Capture the cell that displays the provided text and extract its [X, Y] central coordinate. 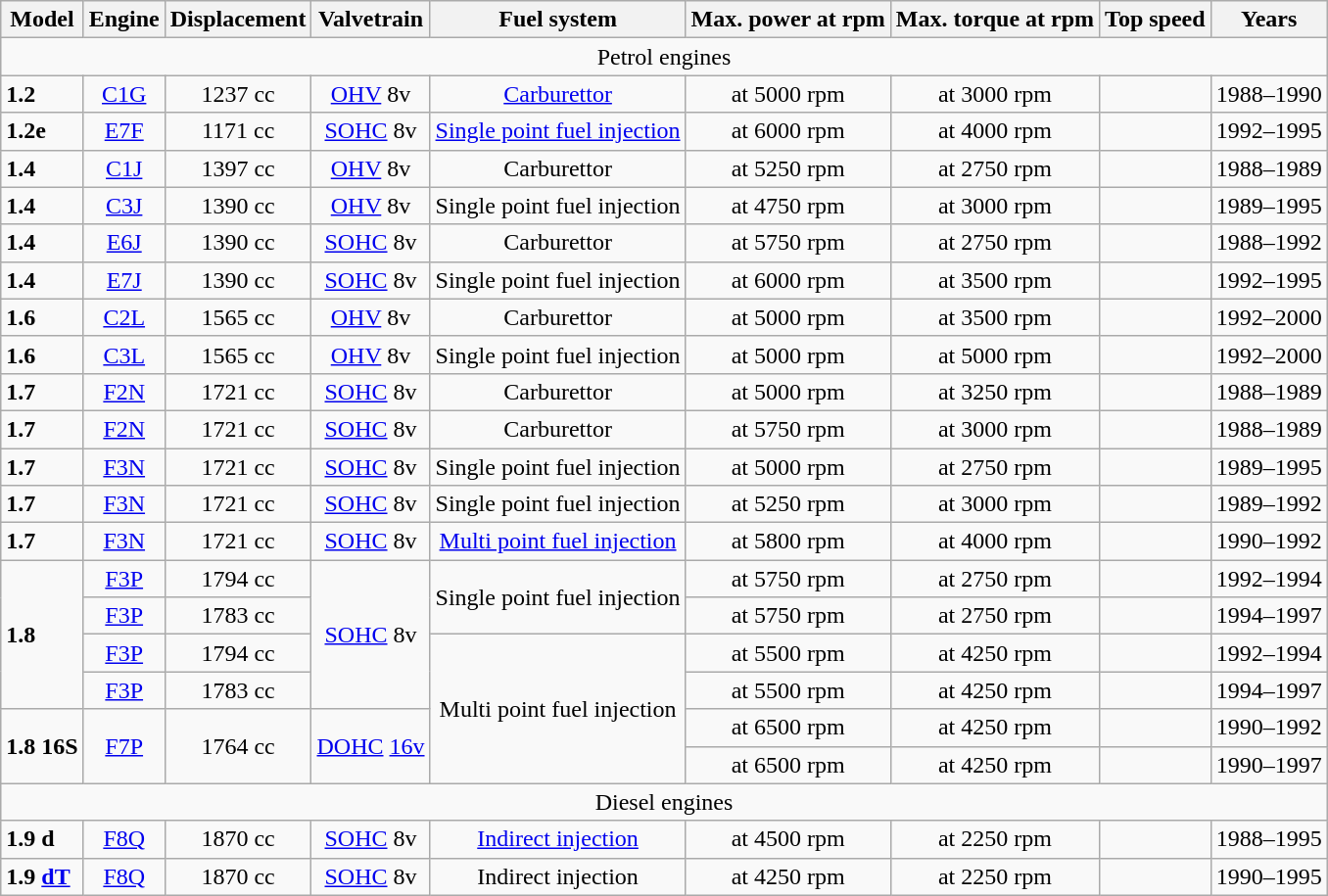
Years [1269, 20]
Fuel system [558, 20]
Model [42, 20]
1989–1992 [1269, 504]
1.9 d [42, 839]
at 4500 rpm [787, 839]
1237 cc [238, 94]
1397 cc [238, 168]
E6J [123, 243]
Valvetrain [370, 20]
C2L [123, 317]
C1G [123, 94]
Displacement [238, 20]
at 3250 rpm [995, 392]
Max. power at rpm [787, 20]
1988–1995 [1269, 839]
1.2 [42, 94]
Top speed [1156, 20]
1.8 [42, 635]
1.9 dT [42, 876]
E7J [123, 280]
1171 cc [238, 131]
E7F [123, 131]
Engine [123, 20]
DOHC 16v [370, 746]
Petrol engines [664, 57]
1990–1997 [1269, 765]
1.2e [42, 131]
F7P [123, 746]
1764 cc [238, 746]
C1J [123, 168]
at 5800 rpm [787, 542]
1988–1992 [1269, 243]
Max. torque at rpm [995, 20]
1.8 16S [42, 746]
1990–1995 [1269, 876]
at 4750 rpm [787, 206]
Diesel engines [664, 802]
C3L [123, 354]
1988–1990 [1269, 94]
C3J [123, 206]
